Scan for the cell matching the given text and deliver its (x, y) coordinate at center. 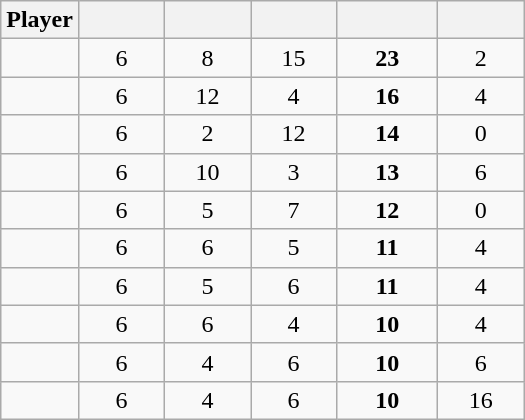
Player (40, 20)
23 (388, 58)
3 (294, 172)
14 (388, 134)
15 (294, 58)
7 (294, 210)
8 (208, 58)
13 (388, 172)
